Detect which cell encompasses the target text, then output its [x, y] center coordinate. 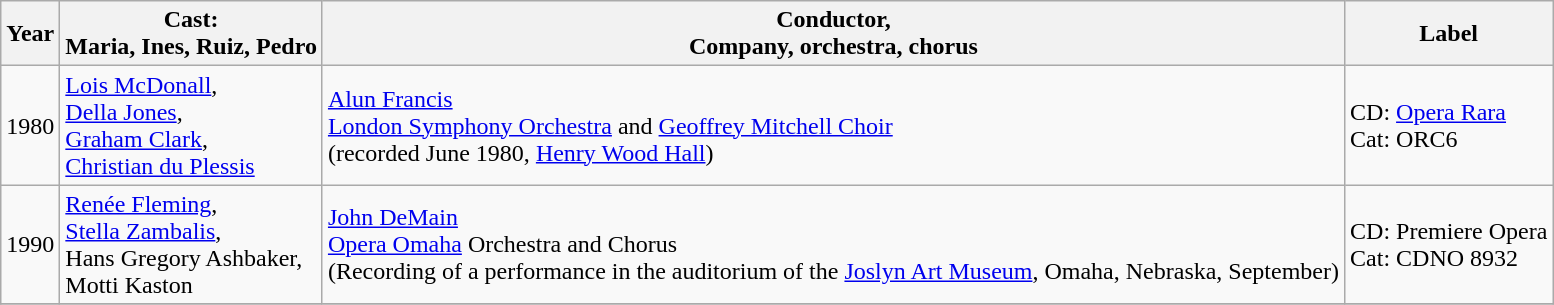
1980 [30, 126]
CD: Premiere OperaCat: CDNO 8932 [1449, 244]
Lois McDonall,Della Jones,Graham Clark,Christian du Plessis [192, 126]
Cast:Maria, Ines, Ruiz, Pedro [192, 34]
Renée Fleming,Stella Zambalis,Hans Gregory Ashbaker,Motti Kaston [192, 244]
Label [1449, 34]
1990 [30, 244]
Alun FrancisLondon Symphony Orchestra and Geoffrey Mitchell Choir(recorded June 1980, Henry Wood Hall) [833, 126]
John DeMainOpera Omaha Orchestra and Chorus(Recording of a performance in the auditorium of the Joslyn Art Museum, Omaha, Nebraska, September) [833, 244]
Conductor,Company, orchestra, chorus [833, 34]
Year [30, 34]
CD: Opera RaraCat: ORC6 [1449, 126]
